From the cell containing the given text, extract its center point as (X, Y) coordinate. 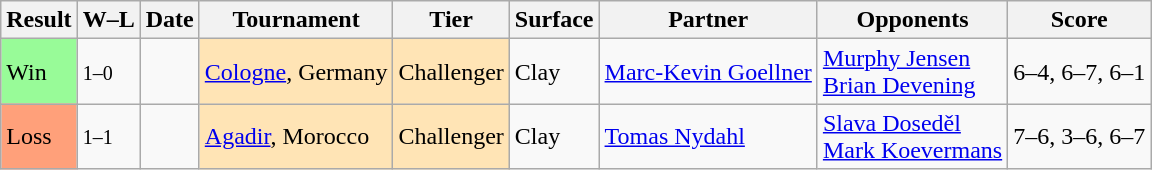
Agadir, Morocco (296, 136)
Tomas Nydahl (708, 136)
Result (39, 20)
1–1 (108, 136)
Marc-Kevin Goellner (708, 72)
Slava Doseděl Mark Koevermans (912, 136)
Murphy Jensen Brian Devening (912, 72)
W–L (108, 20)
Surface (554, 20)
Tournament (296, 20)
Partner (708, 20)
Opponents (912, 20)
Cologne, Germany (296, 72)
Date (170, 20)
Score (1080, 20)
Tier (451, 20)
Loss (39, 136)
Win (39, 72)
6–4, 6–7, 6–1 (1080, 72)
7–6, 3–6, 6–7 (1080, 136)
1–0 (108, 72)
